Find where the given text appears and provide that cell's center as [X, Y] coordinate. 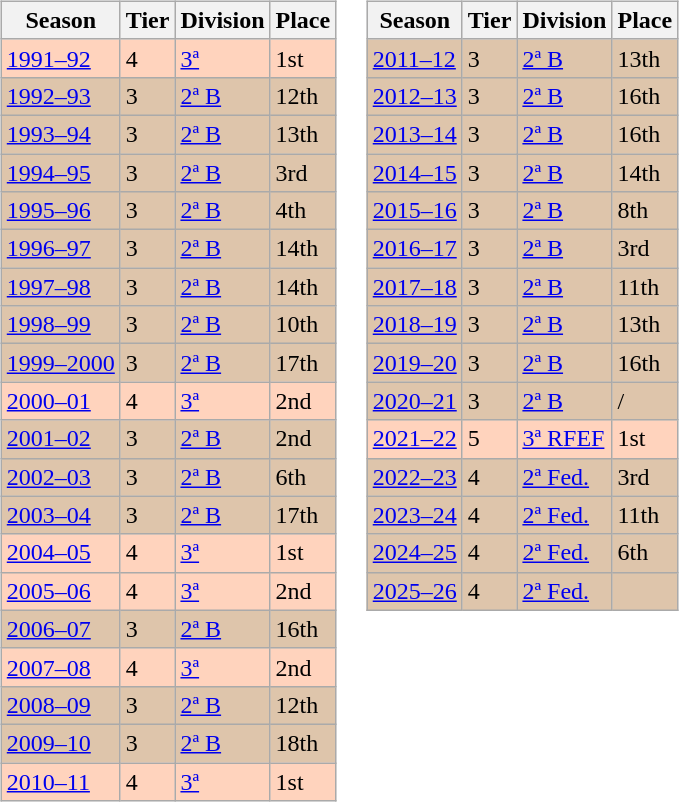
2001–02 [60, 439]
2008–09 [60, 705]
1997–98 [60, 287]
2013–14 [414, 134]
1992–93 [60, 96]
/ [645, 401]
18th [303, 743]
1995–96 [60, 211]
5 [490, 439]
2023–24 [414, 515]
2019–20 [414, 363]
1999–2000 [60, 363]
1993–94 [60, 134]
2021–22 [414, 439]
2020–21 [414, 401]
8th [645, 211]
2003–04 [60, 515]
2009–10 [60, 743]
2006–07 [60, 629]
2022–23 [414, 477]
4th [303, 211]
2012–13 [414, 96]
2024–25 [414, 553]
2010–11 [60, 781]
2007–08 [60, 667]
2005–06 [60, 591]
2000–01 [60, 401]
2015–16 [414, 211]
10th [303, 325]
2002–03 [60, 477]
1996–97 [60, 249]
2016–17 [414, 249]
2025–26 [414, 591]
2011–12 [414, 58]
2017–18 [414, 287]
1998–99 [60, 325]
3ª RFEF [564, 439]
1994–95 [60, 173]
1991–92 [60, 58]
2004–05 [60, 553]
2018–19 [414, 325]
2014–15 [414, 173]
